Provide the [x, y] coordinate of the cell's center where the given text is located.  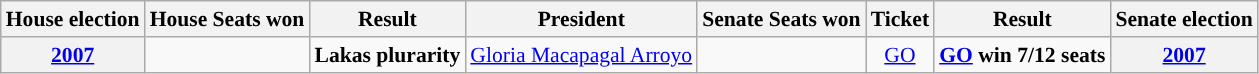
GO win 7/12 seats [1022, 55]
Lakas plurarity [387, 55]
GO [900, 55]
House Seats won [228, 19]
President [581, 19]
Senate Seats won [781, 19]
Ticket [900, 19]
House election [73, 19]
Gloria Macapagal Arroyo [581, 55]
Senate election [1184, 19]
